Extract the [X, Y] coordinate from the center of the cell holding the provided text.  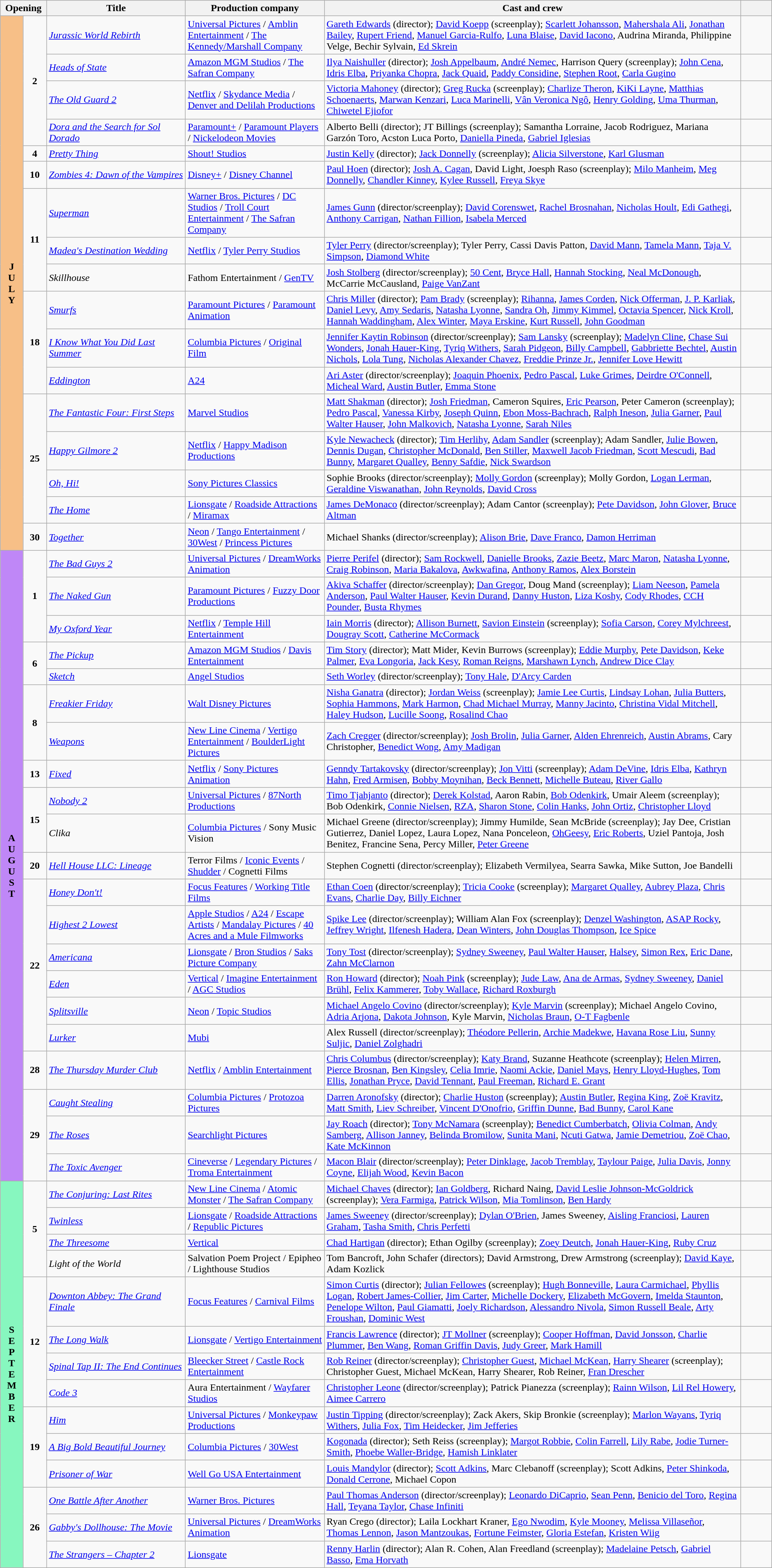
Marvel Studios [255, 413]
One Battle After Another [116, 1501]
The Threesome [116, 1242]
Mubi [255, 1038]
The Strangers – Chapter 2 [116, 1554]
The Thursday Murder Club [116, 1070]
Lionsgate / Roadside Attractions / Miramax [255, 510]
Honey Don't! [116, 893]
The Conjuring: Last Rites [116, 1194]
Netflix / Skydance Media / Denver and Delilah Productions [255, 100]
Ethan Coen (director/screenplay); Tricia Cooke (screenplay); Margaret Qualley, Aubrey Plaza, Chris Evans, Charlie Day, Billy Eichner [532, 893]
Lurker [116, 1038]
Smurfs [116, 310]
4 [35, 153]
13 [35, 774]
Justin Tipping (director/screenplay); Zack Akers, Skip Bronkie (screenplay); Marlon Wayans, Tyriq Withers, Julia Fox, Tim Heidecker, Jim Jefferies [532, 1420]
Aura Entertainment / Wayfarer Studios [255, 1394]
Production company [255, 8]
Seth Worley (director/screenplay); Tony Hale, D'Arcy Carden [532, 677]
Kogonada (director); Seth Reiss (screenplay); Margot Robbie, Colin Farrell, Lily Rabe, Jodie Turner-Smith, Phoebe Waller-Bridge, Hamish Linklater [532, 1447]
Superman [116, 213]
Twinless [116, 1221]
The Fantastic Four: First Steps [116, 413]
Heads of State [116, 68]
My Oxford Year [116, 629]
Amazon MGM Studios / Davis Entertainment [255, 655]
Universal Pictures / Amblin Entertainment / The Kennedy/Marshall Company [255, 35]
Jurassic World Rebirth [116, 35]
Skillhouse [116, 277]
Paul Thomas Anderson (director/screenplay); Leonardo DiCaprio, Sean Penn, Benicio del Toro, Regina Hall, Teyana Taylor, Chase Infiniti [532, 1501]
Happy Gilmore 2 [116, 451]
Him [116, 1420]
The Pickup [116, 655]
Terror Films / Iconic Events / Shudder / Cognetti Films [255, 865]
The Bad Guys 2 [116, 564]
James Sweeney (director/screenplay); Dylan O'Brien, James Sweeney, Aisling Franciosi, Lauren Graham, Tasha Smith, Chris Perfetti [532, 1221]
Vertical / Imagine Entertainment / AGC Studios [255, 984]
Title [116, 8]
Code 3 [116, 1394]
Bleecker Street / Castle Rock Entertainment [255, 1366]
AUGUST [12, 865]
Light of the World [116, 1263]
Sketch [116, 677]
Neon / Tango Entertainment / 30West / Princess Pictures [255, 537]
1 [35, 596]
2 [35, 81]
Clika [116, 833]
30 [35, 537]
26 [35, 1527]
Warner Bros. Pictures [255, 1501]
Cineverse / Legendary Pictures / Troma Entertainment [255, 1167]
Dora and the Search for Sol Dorado [116, 132]
James DeMonaco (director/screenplay); Adam Cantor (screenplay); Pete Davidson, John Glover, Bruce Altman [532, 510]
The Old Guard 2 [116, 100]
Freakier Friday [116, 703]
Universal Pictures / Monkeypaw Productions [255, 1420]
Disney+ / Disney Channel [255, 175]
Nobody 2 [116, 800]
22 [35, 965]
SEPTEMBER [12, 1374]
JULY [12, 283]
Macon Blair (director/screenplay); Peter Dinklage, Jacob Tremblay, Taylour Paige, Julia Davis, Jonny Coyne, Elijah Wood, Kevin Bacon [532, 1167]
Hell House LLC: Lineage [116, 865]
New Line Cinema / Atomic Monster / The Safran Company [255, 1194]
Fathom Entertainment / GenTV [255, 277]
Eden [116, 984]
Vertical [255, 1242]
The Home [116, 510]
5 [35, 1228]
Lionsgate / Bron Studios / Saks Picture Company [255, 957]
Lionsgate [255, 1554]
Paramount+ / Paramount Players / Nickelodeon Movies [255, 132]
Together [116, 537]
The Naked Gun [116, 596]
Renny Harlin (director); Alan R. Cohen, Alan Freedland (screenplay); Madelaine Petsch, Gabriel Basso, Ema Horvath [532, 1554]
James Gunn (director/screenplay); David Corenswet, Rachel Brosnahan, Nicholas Hoult, Edi Gathegi, Anthony Carrigan, Nathan Fillion, Isabela Merced [532, 213]
Madea's Destination Wedding [116, 251]
The Toxic Avenger [116, 1167]
Alex Russell (director/screenplay); Théodore Pellerin, Archie Madekwe, Havana Rose Liu, Sunny Suljic, Daniel Zolghadri [532, 1038]
Josh Stolberg (director/screenplay); 50 Cent, Bryce Hall, Hannah Stocking, Neal McDonough, McCarrie McCausland, Paige VanZant [532, 277]
Justin Kelly (director); Jack Donnelly (screenplay); Alicia Silverstone, Karl Glusman [532, 153]
10 [35, 175]
25 [35, 459]
Ron Howard (director); Noah Pink (screenplay); Jude Law, Ana de Armas, Sydney Sweeney, Daniel Brühl, Felix Kammerer, Toby Wallace, Richard Roxburgh [532, 984]
Louis Mandylor (director); Scott Adkins, Marc Clebanoff (screenplay); Scott Adkins, Peter Shinkoda, Donald Cerrone, Michael Copon [532, 1474]
Universal Pictures / 87North Productions [255, 800]
Paramount Pictures / Paramount Animation [255, 310]
28 [35, 1070]
Caught Stealing [116, 1102]
Spinal Tap II: The End Continues [116, 1366]
Ari Aster (director/screenplay); Joaquin Phoenix, Pedro Pascal, Luke Grimes, Deirdre O'Connell, Micheal Ward, Austin Butler, Emma Stone [532, 380]
Stephen Cognetti (director/screenplay); Elizabeth Vermilyea, Searra Sawka, Mike Sutton, Joe Bandelli [532, 865]
Well Go USA Entertainment [255, 1474]
8 [35, 722]
Focus Features / Carnival Films [255, 1301]
Fixed [116, 774]
Eddington [116, 380]
Columbia Pictures / Sony Music Vision [255, 833]
Amazon MGM Studios / The Safran Company [255, 68]
Netflix / Temple Hill Entertainment [255, 629]
Tony Tost (director/screenplay); Sydney Sweeney, Paul Walter Hauser, Halsey, Simon Rex, Eric Dane, Zahn McClarnon [532, 957]
Cast and crew [532, 8]
Lionsgate / Vertigo Entertainment [255, 1339]
Paul Hoen (director); Josh A. Cagan, David Light, Joesph Raso (screenplay); Milo Manheim, Meg Donnelly, Chandler Kinney, Kylee Russell, Freya Skye [532, 175]
12 [35, 1342]
18 [35, 342]
Zombies 4: Dawn of the Vampires [116, 175]
Iain Morris (director); Allison Burnett, Savion Einstein (screenplay); Sofia Carson, Corey Mylchreest, Dougray Scott, Catherine McCormack [532, 629]
Columbia Pictures / 30West [255, 1447]
Zach Cregger (director/screenplay); Josh Brolin, Julia Garner, Alden Ehrenreich, Austin Abrams, Cary Christopher, Benedict Wong, Amy Madigan [532, 741]
I Know What You Did Last Summer [116, 348]
Opening [24, 8]
Searchlight Pictures [255, 1135]
Prisoner of War [116, 1474]
Netflix / Sony Pictures Animation [255, 774]
Netflix / Amblin Entertainment [255, 1070]
Lionsgate / Roadside Attractions / Republic Pictures [255, 1221]
Netflix / Tyler Perry Studios [255, 251]
Paramount Pictures / Fuzzy Door Productions [255, 596]
Christopher Leone (director/screenplay); Patrick Pianezza (screenplay); Rainn Wilson, Lil Rel Howery, Aimee Carrero [532, 1394]
11 [35, 239]
The Roses [116, 1135]
Michael Shanks (director/screenplay); Alison Brie, Dave Franco, Damon Herriman [532, 537]
29 [35, 1135]
Americana [116, 957]
Splitsville [116, 1011]
A Big Bold Beautiful Journey [116, 1447]
Columbia Pictures / Original Film [255, 348]
6 [35, 663]
A24 [255, 380]
Tom Bancroft, John Schafer (directors); David Armstrong, Drew Armstrong (screenplay); David Kaye, Adam Kozlick [532, 1263]
Warner Bros. Pictures / DC Studios / Troll Court Entertainment / The Safran Company [255, 213]
Columbia Pictures / Protozoa Pictures [255, 1102]
Downton Abbey: The Grand Finale [116, 1301]
Oh, Hi! [116, 483]
Highest 2 Lowest [116, 925]
Shout! Studios [255, 153]
Pretty Thing [116, 153]
Weapons [116, 741]
19 [35, 1447]
Angel Studios [255, 677]
Gabby's Dollhouse: The Movie [116, 1527]
20 [35, 865]
Walt Disney Pictures [255, 703]
Tyler Perry (director/screenplay); Tyler Perry, Cassi Davis Patton, David Mann, Tamela Mann, Taja V. Simpson, Diamond White [532, 251]
Focus Features / Working Title Films [255, 893]
Neon / Topic Studios [255, 1011]
Apple Studios / A24 / Escape Artists / Mandalay Pictures / 40 Acres and a Mule Filmworks [255, 925]
The Long Walk [116, 1339]
Chad Hartigan (director); Ethan Ogilby (screenplay); Zoey Deutch, Jonah Hauer-King, Ruby Cruz [532, 1242]
Sophie Brooks (director/screenplay); Molly Gordon (screenplay); Molly Gordon, Logan Lerman, Geraldine Viswanathan, John Reynolds, David Cross [532, 483]
Salvation Poem Project / Epipheo / Lighthouse Studios [255, 1263]
New Line Cinema / Vertigo Entertainment / BoulderLight Pictures [255, 741]
15 [35, 819]
Sony Pictures Classics [255, 483]
Netflix / Happy Madison Productions [255, 451]
